From the cell containing the given text, extract its center point as (x, y) coordinate. 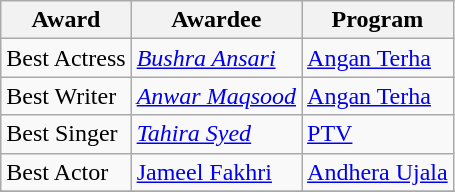
Andhera Ujala (378, 172)
Tahira Syed (216, 134)
Best Actress (66, 58)
Bushra Ansari (216, 58)
Jameel Fakhri (216, 172)
Best Writer (66, 96)
Awardee (216, 20)
Award (66, 20)
Program (378, 20)
Best Actor (66, 172)
Anwar Maqsood (216, 96)
Best Singer (66, 134)
PTV (378, 134)
